Scan for the cell matching the given text and deliver its [x, y] coordinate at center. 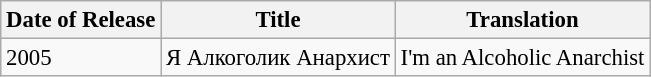
Translation [522, 20]
Я Алкоголик Анархист [278, 58]
Date of Release [81, 20]
Title [278, 20]
I'm an Alcoholic Anarchist [522, 58]
2005 [81, 58]
